Return the (x, y) coordinate for the center point of the cell that contains the specified text.  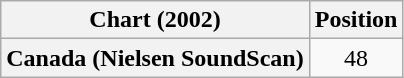
Position (356, 20)
48 (356, 58)
Canada (Nielsen SoundScan) (155, 58)
Chart (2002) (155, 20)
